Scan for the cell matching the given text and deliver its [x, y] coordinate at center. 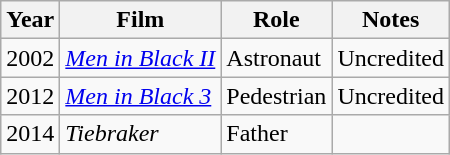
Pedestrian [276, 96]
Men in Black II [140, 58]
Role [276, 20]
Film [140, 20]
2012 [30, 96]
Year [30, 20]
Tiebraker [140, 134]
2002 [30, 58]
Notes [391, 20]
Astronaut [276, 58]
Father [276, 134]
2014 [30, 134]
Men in Black 3 [140, 96]
